Return [x, y] of the center of cell containing provided text 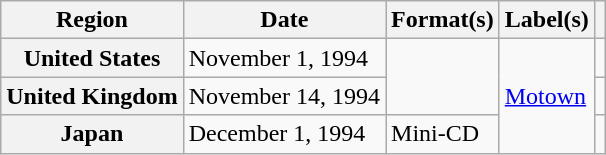
United Kingdom [92, 96]
November 1, 1994 [284, 58]
Mini-CD [443, 134]
December 1, 1994 [284, 134]
Motown [546, 96]
Date [284, 20]
Japan [92, 134]
Format(s) [443, 20]
Region [92, 20]
November 14, 1994 [284, 96]
Label(s) [546, 20]
United States [92, 58]
